Search for the cell housing the specified text and yield its [X, Y] center coordinate. 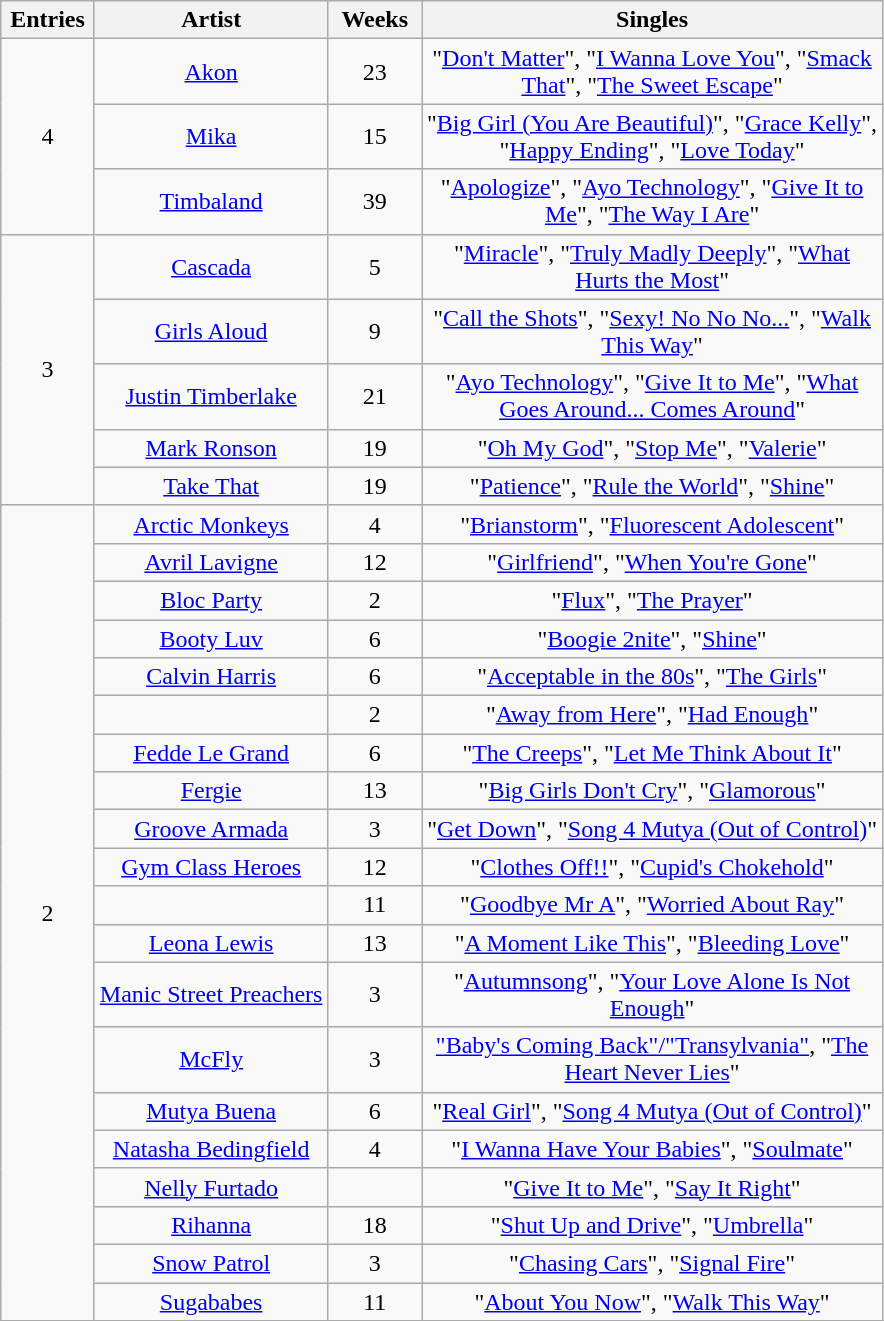
"Oh My God", "Stop Me", "Valerie" [652, 448]
Justin Timberlake [211, 396]
15 [375, 136]
"Miracle", "Truly Madly Deeply", "What Hurts the Most" [652, 266]
"Chasing Cars", "Signal Fire" [652, 1263]
"The Creeps", "Let Me Think About It" [652, 753]
"Goodbye Mr A", "Worried About Ray" [652, 905]
18 [375, 1225]
"I Wanna Have Your Babies", "Soulmate" [652, 1149]
Weeks [375, 20]
"Girlfriend", "When You're Gone" [652, 562]
Gym Class Heroes [211, 867]
Booty Luv [211, 639]
Timbaland [211, 202]
"Apologize", "Ayo Technology", "Give It to Me", "The Way I Are" [652, 202]
"Call the Shots", "Sexy! No No No...", "Walk This Way" [652, 332]
Leona Lewis [211, 943]
"Ayo Technology", "Give It to Me", "What Goes Around... Comes Around" [652, 396]
Entries [48, 20]
Fedde Le Grand [211, 753]
"Real Girl", "Song 4 Mutya (Out of Control)" [652, 1111]
"Baby's Coming Back"/"Transylvania", "The Heart Never Lies" [652, 1060]
23 [375, 72]
Nelly Furtado [211, 1187]
"Don't Matter", "I Wanna Love You", "Smack That", "The Sweet Escape" [652, 72]
"Give It to Me", "Say It Right" [652, 1187]
"Autumnsong", "Your Love Alone Is Not Enough" [652, 994]
"Acceptable in the 80s", "The Girls" [652, 677]
Mark Ronson [211, 448]
"Clothes Off!!", "Cupid's Chokehold" [652, 867]
Calvin Harris [211, 677]
Fergie [211, 791]
9 [375, 332]
McFly [211, 1060]
"A Moment Like This", "Bleeding Love" [652, 943]
39 [375, 202]
Rihanna [211, 1225]
"Get Down", "Song 4 Mutya (Out of Control)" [652, 829]
"Shut Up and Drive", "Umbrella" [652, 1225]
Groove Armada [211, 829]
"Brianstorm", "Fluorescent Adolescent" [652, 524]
Mutya Buena [211, 1111]
Snow Patrol [211, 1263]
5 [375, 266]
Manic Street Preachers [211, 994]
Natasha Bedingfield [211, 1149]
"Big Girl (You Are Beautiful)", "Grace Kelly", "Happy Ending", "Love Today" [652, 136]
Take That [211, 486]
Mika [211, 136]
Avril Lavigne [211, 562]
Bloc Party [211, 600]
Singles [652, 20]
"About You Now", "Walk This Way" [652, 1301]
Arctic Monkeys [211, 524]
Artist [211, 20]
"Patience", "Rule the World", "Shine" [652, 486]
"Flux", "The Prayer" [652, 600]
Sugababes [211, 1301]
Cascada [211, 266]
Akon [211, 72]
Girls Aloud [211, 332]
"Away from Here", "Had Enough" [652, 715]
"Big Girls Don't Cry", "Glamorous" [652, 791]
21 [375, 396]
"Boogie 2nite", "Shine" [652, 639]
